Pinpoint the cell where the given text exists, returning its (x, y) midpoint coordinate. 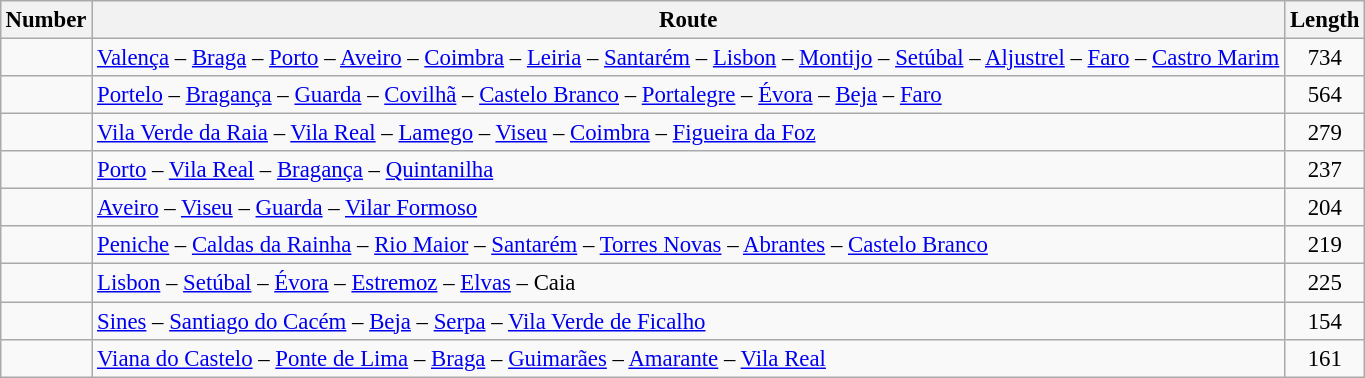
Aveiro – Viseu – Guarda – Vilar Formoso (688, 208)
Vila Verde da Raia – Vila Real – Lamego – Viseu – Coimbra – Figueira da Foz (688, 133)
161 (1325, 358)
154 (1325, 321)
219 (1325, 245)
237 (1325, 170)
279 (1325, 133)
Viana do Castelo – Ponte de Lima – Braga – Guimarães – Amarante – Vila Real (688, 358)
Number (46, 20)
204 (1325, 208)
Length (1325, 20)
Route (688, 20)
734 (1325, 57)
Valença – Braga – Porto – Aveiro – Coimbra – Leiria – Santarém – Lisbon – Montijo – Setúbal – Aljustrel – Faro – Castro Marim (688, 57)
Porto – Vila Real – Bragança – Quintanilha (688, 170)
225 (1325, 283)
Peniche – Caldas da Rainha – Rio Maior – Santarém – Torres Novas – Abrantes – Castelo Branco (688, 245)
564 (1325, 95)
Portelo – Bragança – Guarda – Covilhã – Castelo Branco – Portalegre – Évora – Beja – Faro (688, 95)
Sines – Santiago do Cacém – Beja – Serpa – Vila Verde de Ficalho (688, 321)
Lisbon – Setúbal – Évora – Estremoz – Elvas – Caia (688, 283)
